Return (X, Y) of the center of cell containing provided text 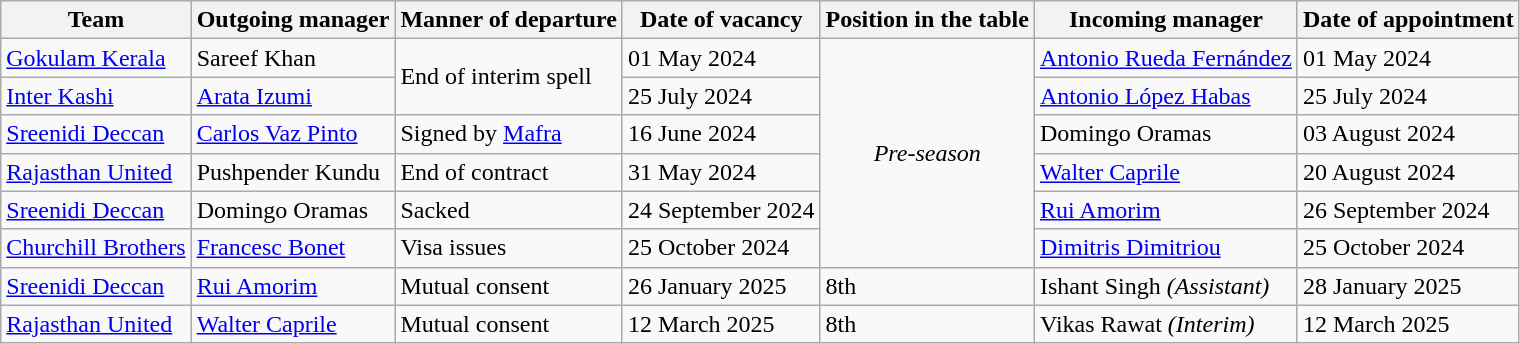
Signed by Mafra (508, 134)
End of contract (508, 172)
Pushpender Kundu (293, 172)
Antonio López Habas (1166, 96)
Date of vacancy (721, 20)
Team (96, 20)
26 September 2024 (1408, 210)
Position in the table (927, 20)
Vikas Rawat (Interim) (1166, 324)
Dimitris Dimitriou (1166, 248)
Arata Izumi (293, 96)
Sacked (508, 210)
Gokulam Kerala (96, 58)
End of interim spell (508, 77)
16 June 2024 (721, 134)
Sareef Khan (293, 58)
31 May 2024 (721, 172)
26 January 2025 (721, 286)
Francesc Bonet (293, 248)
Pre-season (927, 153)
28 January 2025 (1408, 286)
Carlos Vaz Pinto (293, 134)
Churchill Brothers (96, 248)
20 August 2024 (1408, 172)
03 August 2024 (1408, 134)
Visa issues (508, 248)
Date of appointment (1408, 20)
Ishant Singh (Assistant) (1166, 286)
Incoming manager (1166, 20)
Outgoing manager (293, 20)
Manner of departure (508, 20)
24 September 2024 (721, 210)
Antonio Rueda Fernández (1166, 58)
Inter Kashi (96, 96)
